Return the [X, Y] coordinate for the center point of the cell that contains the specified text.  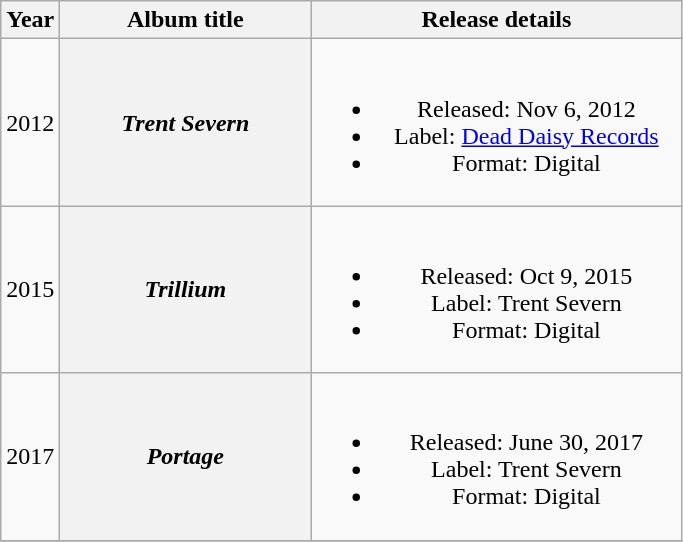
2012 [30, 122]
2017 [30, 456]
Year [30, 20]
Trent Severn [186, 122]
Album title [186, 20]
2015 [30, 290]
Trillium [186, 290]
Released: Nov 6, 2012Label: Dead Daisy RecordsFormat: Digital [496, 122]
Portage [186, 456]
Released: Oct 9, 2015Label: Trent SevernFormat: Digital [496, 290]
Released: June 30, 2017Label: Trent SevernFormat: Digital [496, 456]
Release details [496, 20]
